Identify which cell holds the provided text, then report its (X, Y) central coordinate. 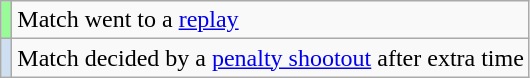
Match decided by a penalty shootout after extra time (271, 58)
Match went to a replay (271, 20)
